Find where the given text appears and provide that cell's center as [x, y] coordinate. 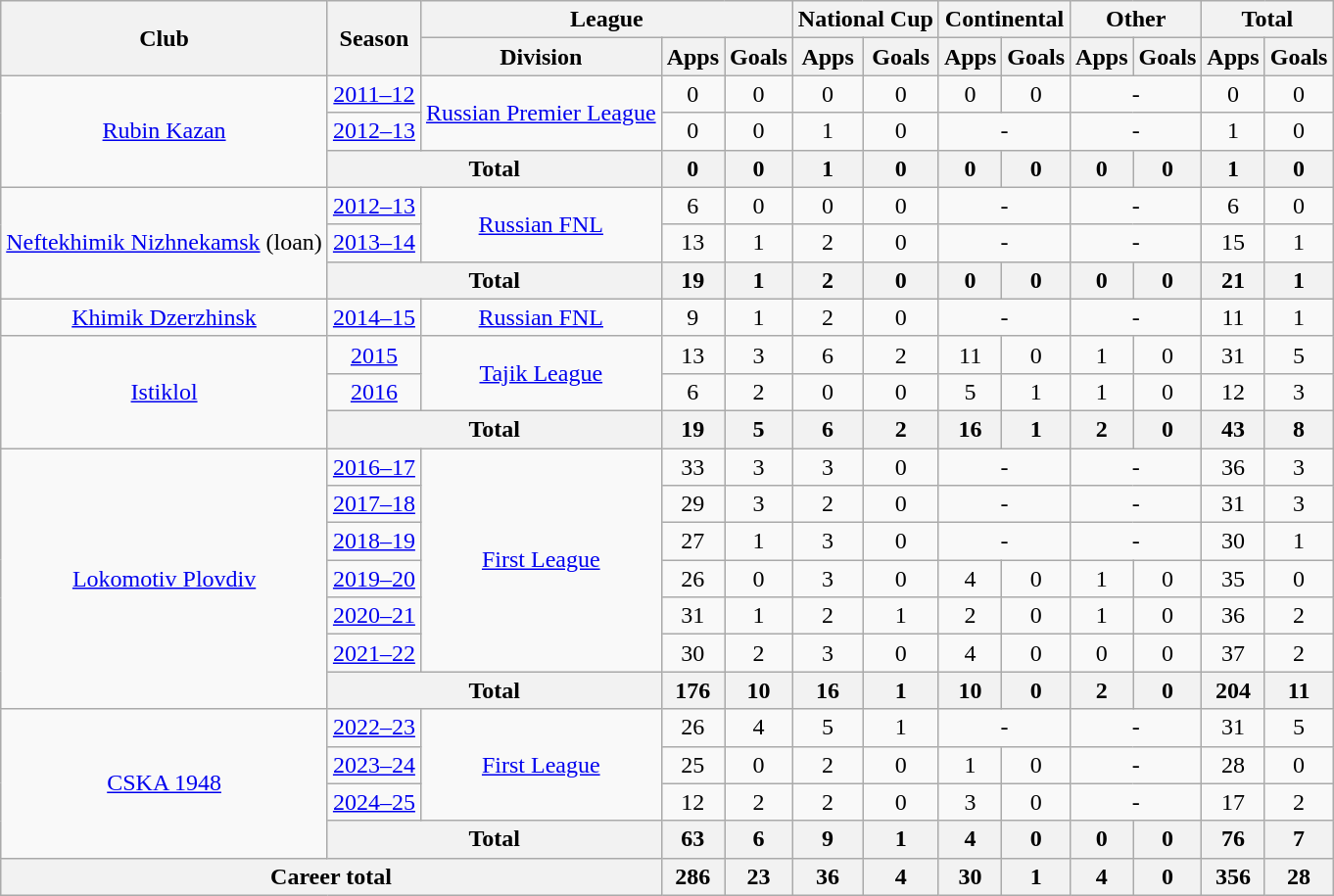
Tajik League [541, 373]
Rubin Kazan [165, 131]
27 [692, 542]
7 [1299, 839]
204 [1233, 690]
2023–24 [374, 765]
National Cup [866, 20]
25 [692, 765]
2022–23 [374, 728]
2019–20 [374, 579]
Lokomotiv Plovdiv [165, 579]
Istiklol [165, 392]
23 [759, 876]
Russian Premier League [541, 113]
356 [1233, 876]
Division [541, 57]
Other [1136, 20]
2016 [374, 392]
2017–18 [374, 504]
63 [692, 839]
8 [1299, 429]
Season [374, 38]
2014–15 [374, 317]
29 [692, 504]
15 [1233, 243]
2016–17 [374, 467]
76 [1233, 839]
43 [1233, 429]
Khimik Dzerzhinsk [165, 317]
286 [692, 876]
2018–19 [374, 542]
176 [692, 690]
Neftekhimik Nizhnekamsk (loan) [165, 243]
17 [1233, 802]
Career total [331, 876]
Continental [1004, 20]
2013–14 [374, 243]
CSKA 1948 [165, 783]
Club [165, 38]
2020–21 [374, 616]
2015 [374, 354]
League [606, 20]
33 [692, 467]
2024–25 [374, 802]
2011–12 [374, 94]
21 [1233, 280]
35 [1233, 579]
37 [1233, 653]
2021–22 [374, 653]
